Locate the cell with the specified text and output its (x, y) center coordinate. 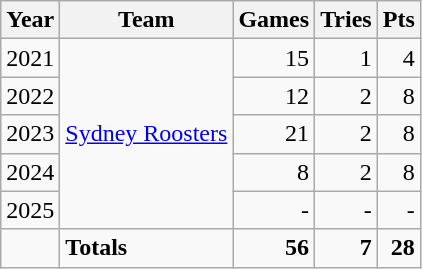
2025 (30, 210)
2023 (30, 134)
Team (146, 20)
15 (274, 58)
1 (346, 58)
2021 (30, 58)
2024 (30, 172)
Year (30, 20)
7 (346, 248)
28 (398, 248)
56 (274, 248)
Sydney Roosters (146, 134)
Totals (146, 248)
4 (398, 58)
21 (274, 134)
2022 (30, 96)
12 (274, 96)
Pts (398, 20)
Games (274, 20)
Tries (346, 20)
